Pinpoint the cell where the given text exists, returning its [X, Y] midpoint coordinate. 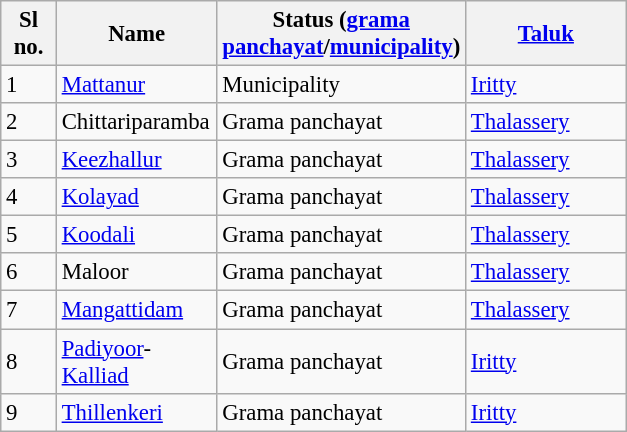
Mangattidam [136, 310]
Mattanur [136, 85]
3 [29, 160]
7 [29, 310]
Padiyoor-Kalliad [136, 362]
Sl no. [29, 34]
4 [29, 197]
9 [29, 412]
6 [29, 273]
Koodali [136, 235]
Chittariparamba [136, 122]
2 [29, 122]
1 [29, 85]
Thillenkeri [136, 412]
Keezhallur [136, 160]
Kolayad [136, 197]
Taluk [546, 34]
8 [29, 362]
Status (grama panchayat/municipality) [342, 34]
Municipality [342, 85]
5 [29, 235]
Maloor [136, 273]
Name [136, 34]
